Provide the [x, y] coordinate of the cell's center where the given text is located.  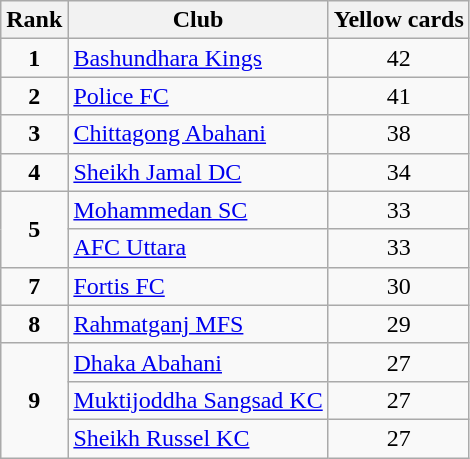
7 [34, 286]
2 [34, 96]
Mohammedan SC [198, 210]
8 [34, 324]
9 [34, 400]
Fortis FC [198, 286]
Club [198, 20]
42 [398, 58]
Bashundhara Kings [198, 58]
Sheikh Jamal DC [198, 172]
Chittagong Abahani [198, 134]
41 [398, 96]
Sheikh Russel KC [198, 438]
29 [398, 324]
Rank [34, 20]
1 [34, 58]
AFC Uttara [198, 248]
Dhaka Abahani [198, 362]
Rahmatganj MFS [198, 324]
4 [34, 172]
3 [34, 134]
34 [398, 172]
Muktijoddha Sangsad KC [198, 400]
38 [398, 134]
30 [398, 286]
Police FC [198, 96]
Yellow cards [398, 20]
5 [34, 229]
